Detect which cell encompasses the target text, then output its [X, Y] center coordinate. 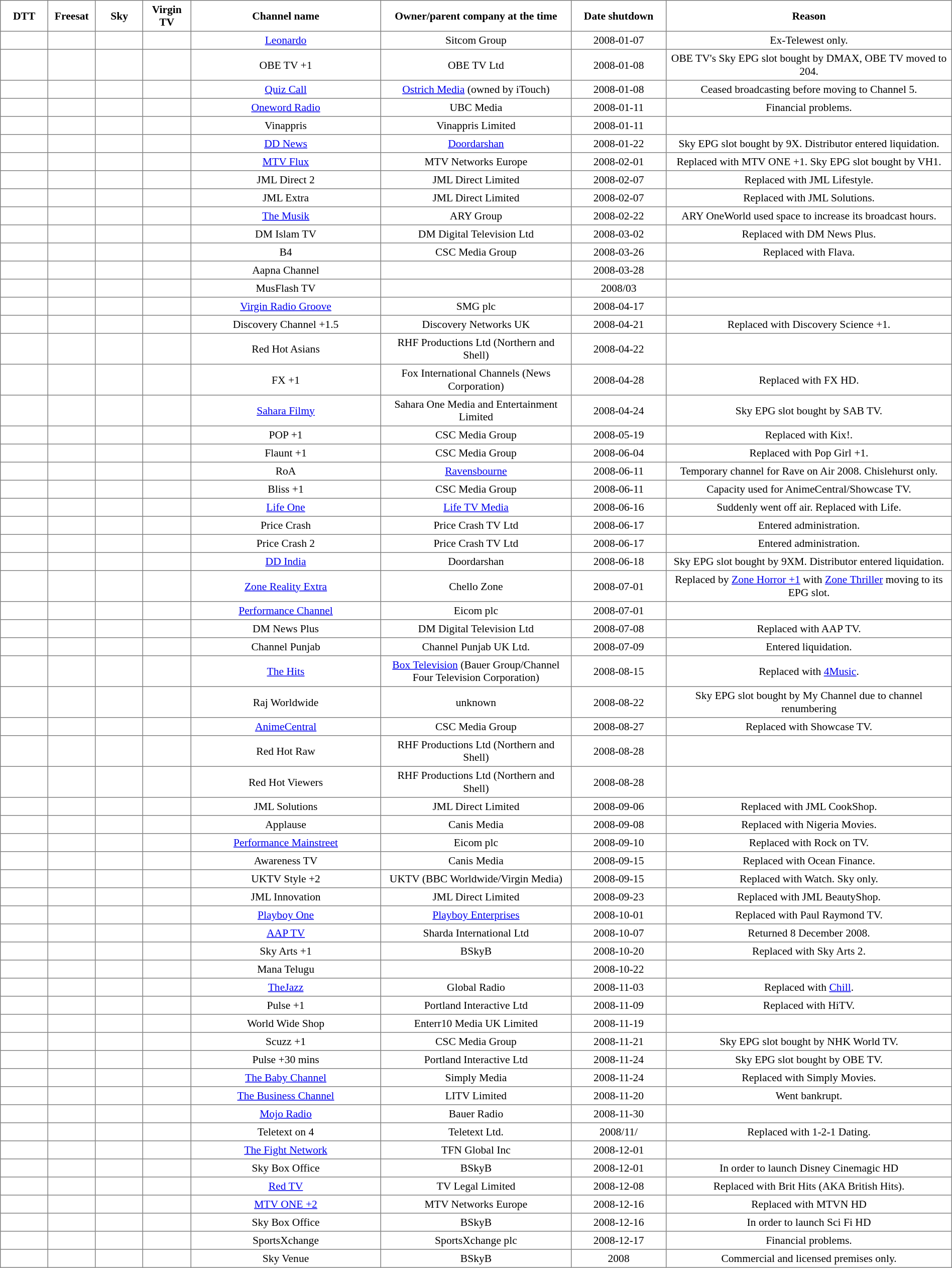
AnimeCentral [286, 727]
2008-04-28 [619, 380]
MTV ONE +2 [286, 1204]
Quiz Call [286, 89]
Sky EPG slot bought by 9XM. Distributor entered liquidation. [809, 561]
TV Legal Limited [476, 1186]
2008-08-15 [619, 671]
Capacity used for AnimeCentral/Showcase TV. [809, 489]
Vinappris Limited [476, 126]
SMG plc [476, 306]
Replaced by Zone Horror +1 with Zone Thriller moving to its EPG slot. [809, 586]
Channel Punjab [286, 647]
2008-10-22 [619, 969]
Ravensbourne [476, 471]
Freesat [71, 16]
Playboy One [286, 915]
Zone Reality Extra [286, 586]
RoA [286, 471]
2008-02-01 [619, 162]
Replaced with Chill. [809, 987]
Life TV Media [476, 507]
Channel name [286, 16]
OBE TV Ltd [476, 65]
Replaced with Nigeria Movies. [809, 825]
Replaced with Paul Raymond TV. [809, 915]
2008-11-21 [619, 1042]
OBE TV's Sky EPG slot bought by DMAX, OBE TV moved to 204. [809, 65]
Oneword Radio [286, 107]
JML Solutions [286, 806]
2008-11-19 [619, 1023]
Red Hot Asians [286, 349]
Sky Venue [286, 1258]
Replaced with DM News Plus. [809, 234]
Vinappris [286, 126]
2008-11-20 [619, 1096]
Awareness TV [286, 861]
Aapna Channel [286, 270]
2008-10-07 [619, 933]
MTV Flux [286, 162]
Bliss +1 [286, 489]
ARY Group [476, 216]
2008-04-22 [619, 349]
FX +1 [286, 380]
2008-08-27 [619, 727]
2008-09-23 [619, 897]
The Hits [286, 671]
DD India [286, 561]
Replaced with JML Lifestyle. [809, 180]
Sky EPG slot bought by 9X. Distributor entered liquidation. [809, 144]
2008-01-22 [619, 144]
DTT [24, 16]
2008-04-24 [619, 411]
Replaced with Rock on TV. [809, 843]
2008-06-04 [619, 453]
Red Hot Raw [286, 751]
Sahara Filmy [286, 411]
2008-07-08 [619, 629]
The Fight Network [286, 1150]
Date shutdown [619, 16]
Pulse +1 [286, 1005]
Sky Arts +1 [286, 951]
Mojo Radio [286, 1114]
Playboy Enterprises [476, 915]
Teletext Ltd. [476, 1132]
The Baby Channel [286, 1078]
2008-12-17 [619, 1240]
Global Radio [476, 987]
Sitcom Group [476, 40]
Replaced with Sky Arts 2. [809, 951]
ARY OneWorld used space to increase its broadcast hours. [809, 216]
Life One [286, 507]
Replaced with HiTV. [809, 1005]
2008-01-07 [619, 40]
SportsXchange [286, 1240]
Virgin TV [167, 16]
2008-09-06 [619, 806]
DM Islam TV [286, 234]
Replaced with Simply Movies. [809, 1078]
Mana Telugu [286, 969]
2008-11-09 [619, 1005]
Red Hot Viewers [286, 782]
Replaced with 1-2-1 Dating. [809, 1132]
JML Innovation [286, 897]
2008-11-03 [619, 987]
Virgin Radio Groove [286, 306]
2008-04-21 [619, 324]
TFN Global Inc [476, 1150]
AAP TV [286, 933]
Suddenly went off air. Replaced with Life. [809, 507]
In order to launch Disney Cinemagic HD [809, 1168]
DD News [286, 144]
Leonardo [286, 40]
UKTV Style +2 [286, 879]
Sky EPG slot bought by SAB TV. [809, 411]
Enterr10 Media UK Limited [476, 1023]
Box Television (Bauer Group/Channel Four Television Corporation) [476, 671]
Fox International Channels (News Corporation) [476, 380]
OBE TV +1 [286, 65]
Owner/parent company at the time [476, 16]
2008-06-16 [619, 507]
Replaced with Discovery Science +1. [809, 324]
Replaced with JML BeautyShop. [809, 897]
Performance Channel [286, 611]
Price Crash 2 [286, 543]
Chello Zone [476, 586]
Replaced with JML CookShop. [809, 806]
Ex-Telewest only. [809, 40]
2008-10-01 [619, 915]
JML Direct 2 [286, 180]
Entered liquidation. [809, 647]
Ceased broadcasting before moving to Channel 5. [809, 89]
Replaced with Brit Hits (AKA British Hits). [809, 1186]
Flaunt +1 [286, 453]
Replaced with Pop Girl +1. [809, 453]
Sky EPG slot bought by My Channel due to channel renumbering [809, 702]
2008-08-22 [619, 702]
Replaced with Showcase TV. [809, 727]
POP +1 [286, 435]
Discovery Networks UK [476, 324]
Reason [809, 16]
2008-02-22 [619, 216]
Replaced with MTV ONE +1. Sky EPG slot bought by VH1. [809, 162]
Replaced with Kix!. [809, 435]
Replaced with FX HD. [809, 380]
Sky [120, 16]
MusFlash TV [286, 288]
Commercial and licensed premises only. [809, 1258]
2008-07-09 [619, 647]
Replaced with 4Music. [809, 671]
2008 [619, 1258]
Teletext on 4 [286, 1132]
The Business Channel [286, 1096]
Sahara One Media and Entertainment Limited [476, 411]
2008-09-10 [619, 843]
Replaced with Watch. Sky only. [809, 879]
B4 [286, 252]
2008-03-02 [619, 234]
Applause [286, 825]
2008-10-20 [619, 951]
Pulse +30 mins [286, 1060]
2008-06-18 [619, 561]
Raj Worldwide [286, 702]
JML Extra [286, 198]
2008/03 [619, 288]
Replaced with MTVN HD [809, 1204]
Channel Punjab UK Ltd. [476, 647]
2008-04-17 [619, 306]
Price Crash [286, 525]
The Musik [286, 216]
Sky EPG slot bought by OBE TV. [809, 1060]
2008-11-30 [619, 1114]
Temporary channel for Rave on Air 2008. Chislehurst only. [809, 471]
Replaced with JML Solutions. [809, 198]
2008/11/ [619, 1132]
Scuzz +1 [286, 1042]
Red TV [286, 1186]
World Wide Shop [286, 1023]
UBC Media [476, 107]
Replaced with Flava. [809, 252]
2008-03-28 [619, 270]
SportsXchange plc [476, 1240]
DM News Plus [286, 629]
UKTV (BBC Worldwide/Virgin Media) [476, 879]
Sky EPG slot bought by NHK World TV. [809, 1042]
Sharda International Ltd [476, 933]
Ostrich Media (owned by iTouch) [476, 89]
2008-09-08 [619, 825]
2008-12-08 [619, 1186]
Simply Media [476, 1078]
In order to launch Sci Fi HD [809, 1222]
2008-03-26 [619, 252]
2008-05-19 [619, 435]
Discovery Channel +1.5 [286, 324]
unknown [476, 702]
Returned 8 December 2008. [809, 933]
LITV Limited [476, 1096]
Went bankrupt. [809, 1096]
Performance Mainstreet [286, 843]
Bauer Radio [476, 1114]
Replaced with Ocean Finance. [809, 861]
TheJazz [286, 987]
Replaced with AAP TV. [809, 629]
